Detect which cell encompasses the target text, then output its (x, y) center coordinate. 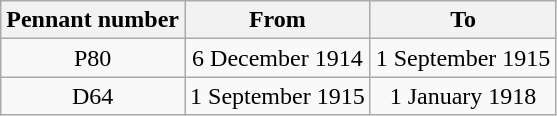
From (277, 20)
D64 (93, 96)
1 January 1918 (463, 96)
Pennant number (93, 20)
P80 (93, 58)
To (463, 20)
6 December 1914 (277, 58)
